Capture the cell that displays the provided text and extract its (x, y) central coordinate. 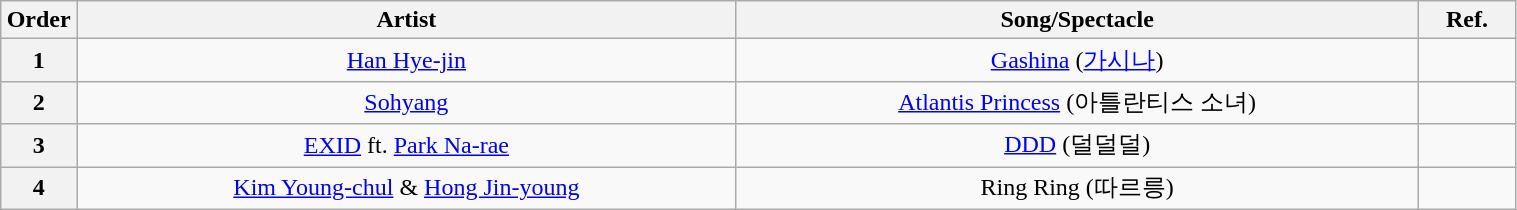
1 (39, 60)
Kim Young-chul & Hong Jin-young (406, 188)
Han Hye-jin (406, 60)
Ring Ring (따르릉) (1077, 188)
Artist (406, 20)
DDD (덜덜덜) (1077, 146)
Sohyang (406, 102)
Song/Spectacle (1077, 20)
Atlantis Princess (아틀란티스 소녀) (1077, 102)
4 (39, 188)
Gashina (가시나) (1077, 60)
Ref. (1467, 20)
2 (39, 102)
Order (39, 20)
EXID ft. Park Na-rae (406, 146)
3 (39, 146)
